Locate the cell with the specified text and output its (x, y) center coordinate. 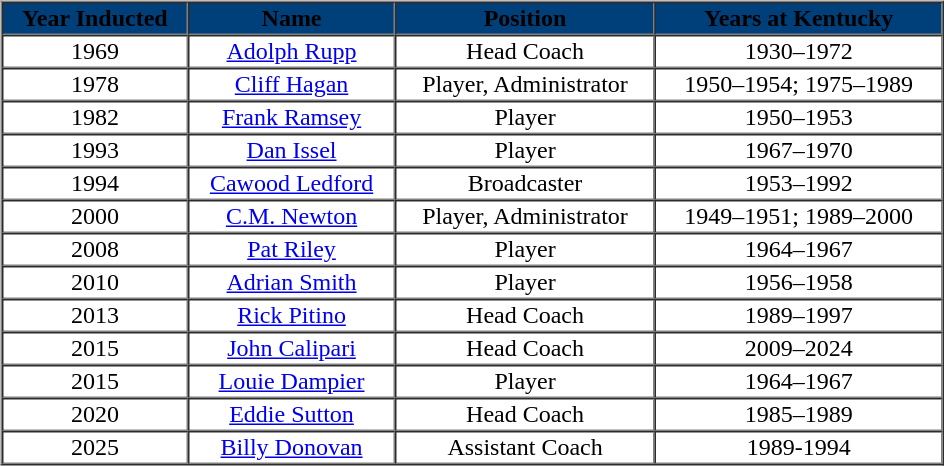
1993 (95, 150)
1978 (95, 84)
Dan Issel (292, 150)
Adolph Rupp (292, 52)
1956–1958 (799, 282)
Pat Riley (292, 250)
1950–1953 (799, 118)
Broadcaster (524, 184)
1982 (95, 118)
2010 (95, 282)
Rick Pitino (292, 316)
2009–2024 (799, 348)
1969 (95, 52)
1967–1970 (799, 150)
2008 (95, 250)
Louie Dampier (292, 382)
Position (524, 18)
Name (292, 18)
2025 (95, 448)
C.M. Newton (292, 216)
1989-1994 (799, 448)
Year Inducted (95, 18)
Cliff Hagan (292, 84)
Cawood Ledford (292, 184)
1949–1951; 1989–2000 (799, 216)
1985–1989 (799, 414)
2000 (95, 216)
1953–1992 (799, 184)
Eddie Sutton (292, 414)
Assistant Coach (524, 448)
Years at Kentucky (799, 18)
Adrian Smith (292, 282)
1989–1997 (799, 316)
2020 (95, 414)
Frank Ramsey (292, 118)
1994 (95, 184)
1930–1972 (799, 52)
Billy Donovan (292, 448)
1950–1954; 1975–1989 (799, 84)
2013 (95, 316)
John Calipari (292, 348)
